Scan for the cell matching the given text and deliver its [X, Y] coordinate at center. 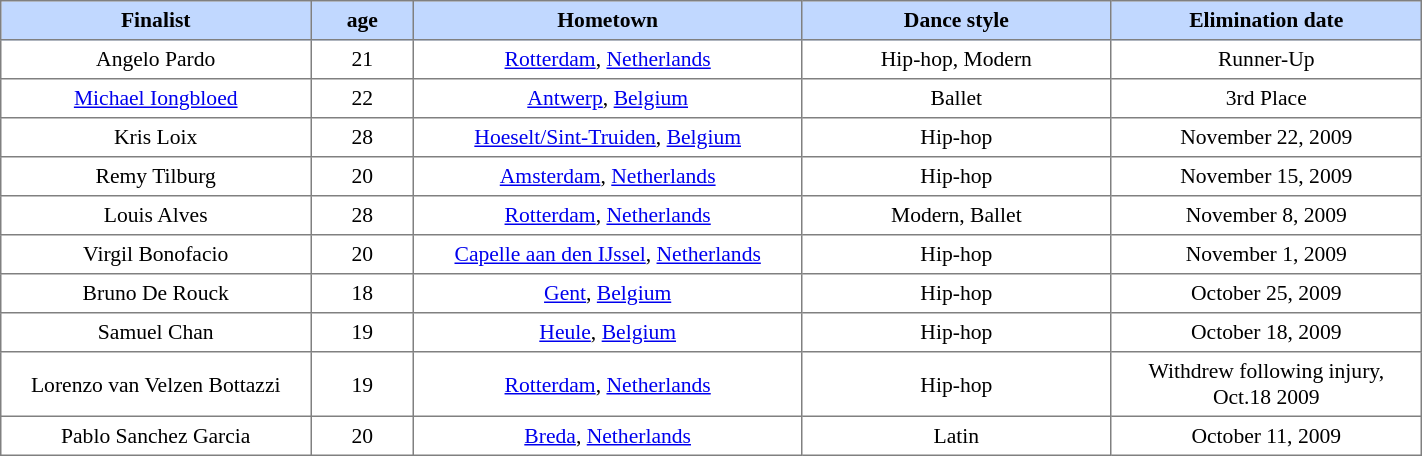
Amsterdam, Netherlands [608, 176]
Finalist [156, 20]
Louis Alves [156, 216]
Breda, Netherlands [608, 436]
Elimination date [1266, 20]
Ballet [956, 98]
Heule, Belgium [608, 332]
Kris Loix [156, 138]
Withdrew following injury, Oct.18 2009 [1266, 384]
3rd Place [1266, 98]
Hoeselt/Sint-Truiden, Belgium [608, 138]
Runner-Up [1266, 60]
November 8, 2009 [1266, 216]
November 15, 2009 [1266, 176]
Latin [956, 436]
Pablo Sanchez Garcia [156, 436]
21 [362, 60]
age [362, 20]
October 11, 2009 [1266, 436]
Hometown [608, 20]
22 [362, 98]
Gent, Belgium [608, 294]
Remy Tilburg [156, 176]
18 [362, 294]
November 1, 2009 [1266, 254]
October 18, 2009 [1266, 332]
Antwerp, Belgium [608, 98]
October 25, 2009 [1266, 294]
Hip-hop, Modern [956, 60]
Dance style [956, 20]
Capelle aan den IJssel, Netherlands [608, 254]
Bruno De Rouck [156, 294]
November 22, 2009 [1266, 138]
Michael Iongbloed [156, 98]
Samuel Chan [156, 332]
Virgil Bonofacio [156, 254]
Angelo Pardo [156, 60]
Modern, Ballet [956, 216]
Lorenzo van Velzen Bottazzi [156, 384]
